Return the [X, Y] coordinate for the center point of the cell that contains the specified text.  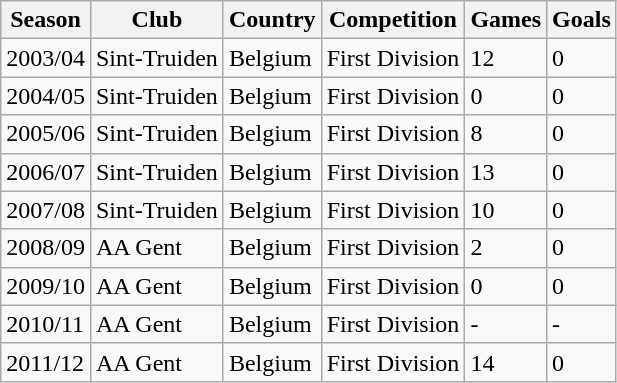
Games [506, 20]
2005/06 [46, 134]
Country [272, 20]
2010/11 [46, 324]
10 [506, 210]
2008/09 [46, 248]
2009/10 [46, 286]
2007/08 [46, 210]
2011/12 [46, 362]
2006/07 [46, 172]
Club [156, 20]
14 [506, 362]
13 [506, 172]
Goals [582, 20]
Competition [393, 20]
Season [46, 20]
12 [506, 58]
2 [506, 248]
8 [506, 134]
2003/04 [46, 58]
2004/05 [46, 96]
